Output the (x, y) coordinate of the center of the cell containing the given text.  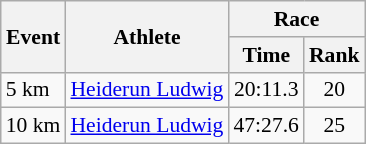
Time (266, 55)
Event (34, 36)
Race (296, 19)
20:11.3 (266, 90)
Athlete (146, 36)
Rank (334, 55)
20 (334, 90)
10 km (34, 126)
5 km (34, 90)
25 (334, 126)
47:27.6 (266, 126)
